Scan for the cell matching the given text and deliver its (X, Y) coordinate at center. 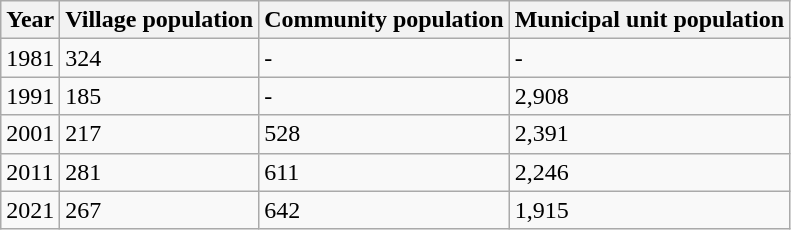
2,391 (649, 134)
Village population (160, 20)
324 (160, 58)
2,908 (649, 96)
Year (30, 20)
Municipal unit population (649, 20)
611 (384, 172)
2,246 (649, 172)
642 (384, 210)
2021 (30, 210)
2011 (30, 172)
267 (160, 210)
528 (384, 134)
Community population (384, 20)
281 (160, 172)
217 (160, 134)
2001 (30, 134)
1981 (30, 58)
185 (160, 96)
1991 (30, 96)
1,915 (649, 210)
